Pinpoint the cell where the given text exists, returning its [x, y] midpoint coordinate. 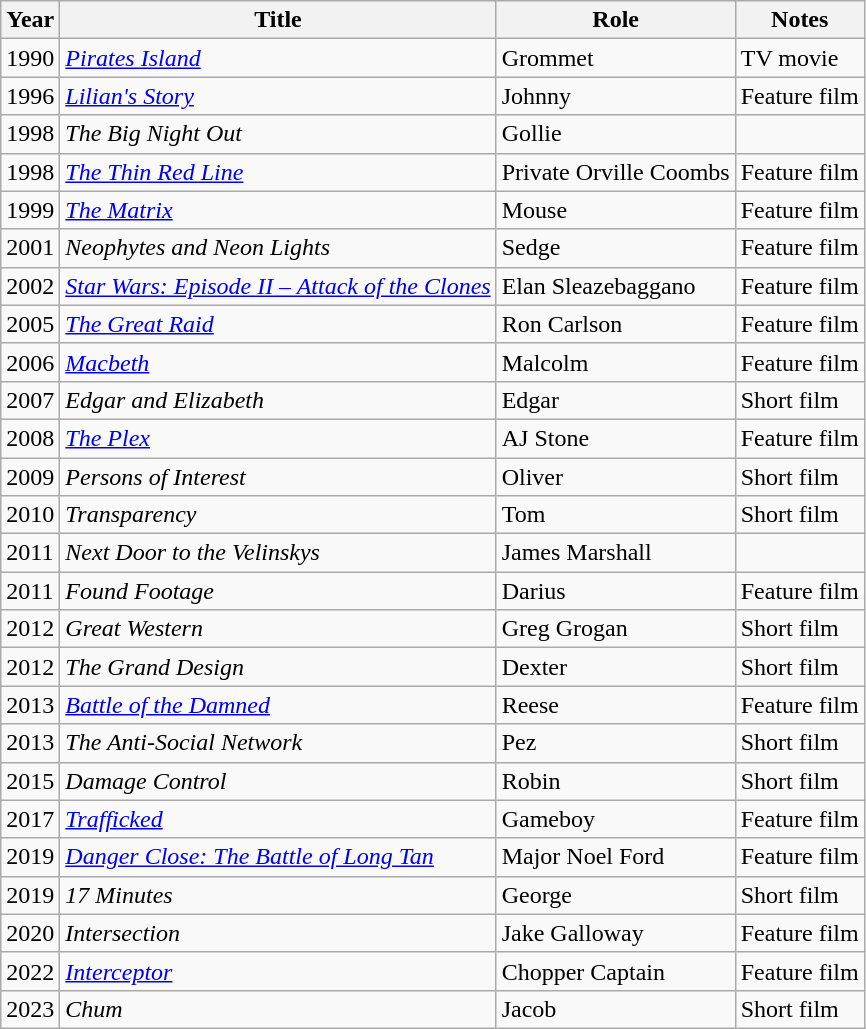
Danger Close: The Battle of Long Tan [278, 857]
Reese [616, 705]
Found Footage [278, 591]
Sedge [616, 248]
Macbeth [278, 362]
Star Wars: Episode II – Attack of the Clones [278, 286]
Johnny [616, 96]
Next Door to the Velinskys [278, 553]
George [616, 895]
17 Minutes [278, 895]
Darius [616, 591]
2015 [30, 781]
2010 [30, 515]
Neophytes and Neon Lights [278, 248]
Great Western [278, 629]
Elan Sleazebaggano [616, 286]
The Anti-Social Network [278, 743]
Transparency [278, 515]
Year [30, 20]
Chum [278, 1009]
Malcolm [616, 362]
The Plex [278, 438]
Robin [616, 781]
Notes [800, 20]
1999 [30, 210]
Major Noel Ford [616, 857]
Edgar and Elizabeth [278, 400]
Chopper Captain [616, 971]
Pez [616, 743]
The Matrix [278, 210]
2006 [30, 362]
TV movie [800, 58]
Ron Carlson [616, 324]
Trafficked [278, 819]
2002 [30, 286]
Tom [616, 515]
2023 [30, 1009]
2009 [30, 477]
AJ Stone [616, 438]
The Grand Design [278, 667]
Greg Grogan [616, 629]
2007 [30, 400]
Gollie [616, 134]
1996 [30, 96]
Private Orville Coombs [616, 172]
The Great Raid [278, 324]
2001 [30, 248]
Jacob [616, 1009]
Edgar [616, 400]
Pirates Island [278, 58]
The Thin Red Line [278, 172]
Role [616, 20]
Damage Control [278, 781]
2008 [30, 438]
2017 [30, 819]
The Big Night Out [278, 134]
Intersection [278, 933]
Grommet [616, 58]
Mouse [616, 210]
Battle of the Damned [278, 705]
2022 [30, 971]
2020 [30, 933]
Oliver [616, 477]
Persons of Interest [278, 477]
Title [278, 20]
Jake Galloway [616, 933]
1990 [30, 58]
2005 [30, 324]
Dexter [616, 667]
Lilian's Story [278, 96]
Gameboy [616, 819]
James Marshall [616, 553]
Interceptor [278, 971]
